Pinpoint the cell where the given text exists, returning its [x, y] midpoint coordinate. 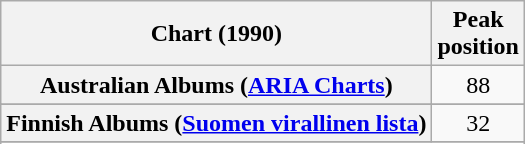
Australian Albums (ARIA Charts) [216, 85]
Finnish Albums (Suomen virallinen lista) [216, 123]
32 [478, 123]
Peakposition [478, 34]
88 [478, 85]
Chart (1990) [216, 34]
